Determine the [X, Y] coordinate at the center of the cell enclosing the given text.  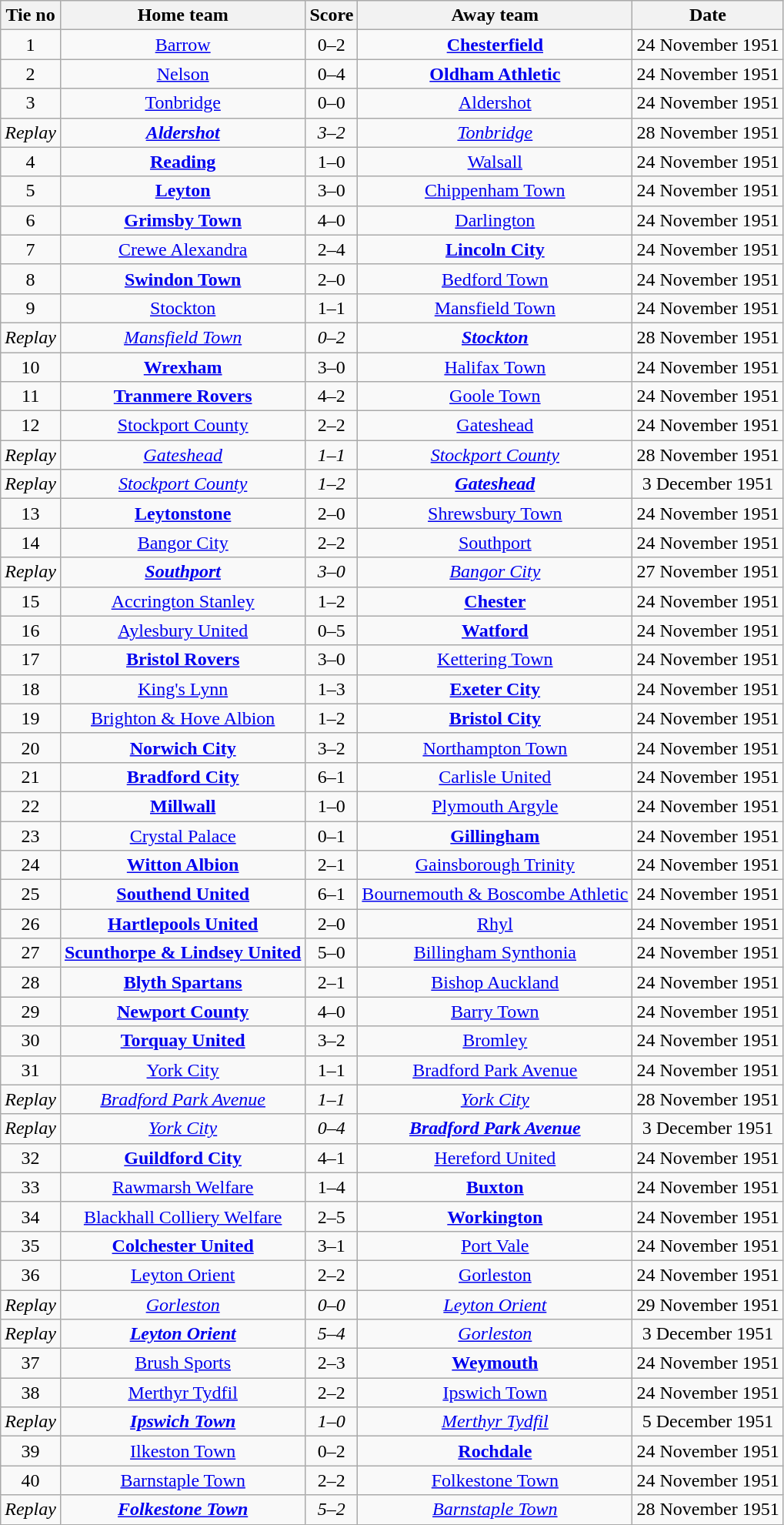
29 November 1951 [708, 1305]
Oldham Athletic [495, 74]
Date [708, 15]
Newport County [182, 1012]
7 [31, 249]
8 [31, 279]
14 [31, 543]
27 [31, 953]
3 [31, 103]
Blyth Spartans [182, 982]
Billingham Synthonia [495, 953]
Bedford Town [495, 279]
Darlington [495, 220]
Chester [495, 601]
2–5 [332, 1216]
Plymouth Argyle [495, 806]
26 [31, 924]
5–2 [332, 1510]
Nelson [182, 74]
30 [31, 1041]
Hereford United [495, 1158]
21 [31, 777]
Southend United [182, 895]
Away team [495, 15]
10 [31, 367]
1–3 [332, 689]
King's Lynn [182, 689]
Workington [495, 1216]
Brush Sports [182, 1363]
Port Vale [495, 1246]
Brighton & Hove Albion [182, 718]
6 [31, 220]
4–2 [332, 396]
Carlisle United [495, 777]
4–1 [332, 1158]
9 [31, 308]
Gillingham [495, 835]
36 [31, 1275]
Rhyl [495, 924]
Barrow [182, 45]
37 [31, 1363]
Walsall [495, 162]
Chippenham Town [495, 191]
Wrexham [182, 367]
Millwall [182, 806]
4 [31, 162]
20 [31, 747]
Barry Town [495, 1012]
Bishop Auckland [495, 982]
25 [31, 895]
Grimsby Town [182, 220]
Weymouth [495, 1363]
Reading [182, 162]
Score [332, 15]
39 [31, 1451]
31 [31, 1070]
18 [31, 689]
5 [31, 191]
35 [31, 1246]
Tie no [31, 15]
Halifax Town [495, 367]
Kettering Town [495, 660]
Rawmarsh Welfare [182, 1187]
12 [31, 426]
2 [31, 74]
Aylesbury United [182, 630]
Crewe Alexandra [182, 249]
16 [31, 630]
Witton Albion [182, 865]
38 [31, 1393]
33 [31, 1187]
27 November 1951 [708, 572]
11 [31, 396]
Leytonstone [182, 513]
Bradford City [182, 777]
15 [31, 601]
Bristol City [495, 718]
Buxton [495, 1187]
Hartlepools United [182, 924]
13 [31, 513]
5–4 [332, 1334]
0–5 [332, 630]
3–1 [332, 1246]
Bournemouth & Boscombe Athletic [495, 895]
Tranmere Rovers [182, 396]
28 [31, 982]
Crystal Palace [182, 835]
Bromley [495, 1041]
Leyton [182, 191]
17 [31, 660]
Home team [182, 15]
34 [31, 1216]
Goole Town [495, 396]
5 December 1951 [708, 1422]
Lincoln City [495, 249]
23 [31, 835]
Norwich City [182, 747]
1–4 [332, 1187]
Accrington Stanley [182, 601]
29 [31, 1012]
24 [31, 865]
Shrewsbury Town [495, 513]
Ilkeston Town [182, 1451]
40 [31, 1480]
Exeter City [495, 689]
Bristol Rovers [182, 660]
Guildford City [182, 1158]
Watford [495, 630]
Colchester United [182, 1246]
1 [31, 45]
2–4 [332, 249]
Gainsborough Trinity [495, 865]
Scunthorpe & Lindsey United [182, 953]
19 [31, 718]
Blackhall Colliery Welfare [182, 1216]
Swindon Town [182, 279]
5–0 [332, 953]
Northampton Town [495, 747]
32 [31, 1158]
Chesterfield [495, 45]
0–1 [332, 835]
22 [31, 806]
Rochdale [495, 1451]
Torquay United [182, 1041]
2–3 [332, 1363]
